Return [X, Y] of the center of cell containing provided text 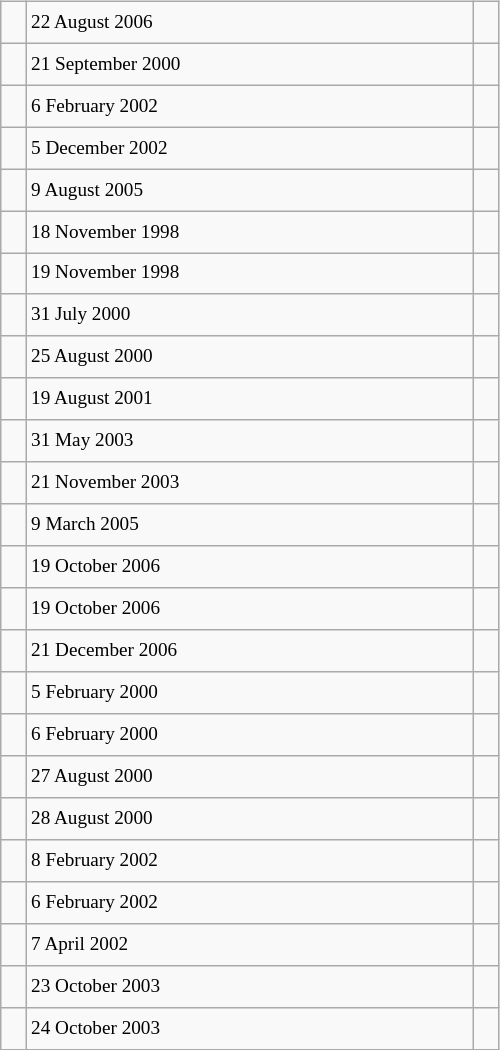
5 February 2000 [249, 693]
31 May 2003 [249, 441]
31 July 2000 [249, 315]
18 November 1998 [249, 232]
6 February 2000 [249, 735]
28 August 2000 [249, 819]
21 September 2000 [249, 64]
9 August 2005 [249, 190]
22 August 2006 [249, 22]
5 December 2002 [249, 148]
8 February 2002 [249, 861]
19 November 1998 [249, 274]
9 March 2005 [249, 525]
27 August 2000 [249, 777]
24 October 2003 [249, 1028]
21 December 2006 [249, 651]
23 October 2003 [249, 986]
7 April 2002 [249, 944]
21 November 2003 [249, 483]
25 August 2000 [249, 357]
19 August 2001 [249, 399]
